Find where the given text appears and provide that cell's center as (X, Y) coordinate. 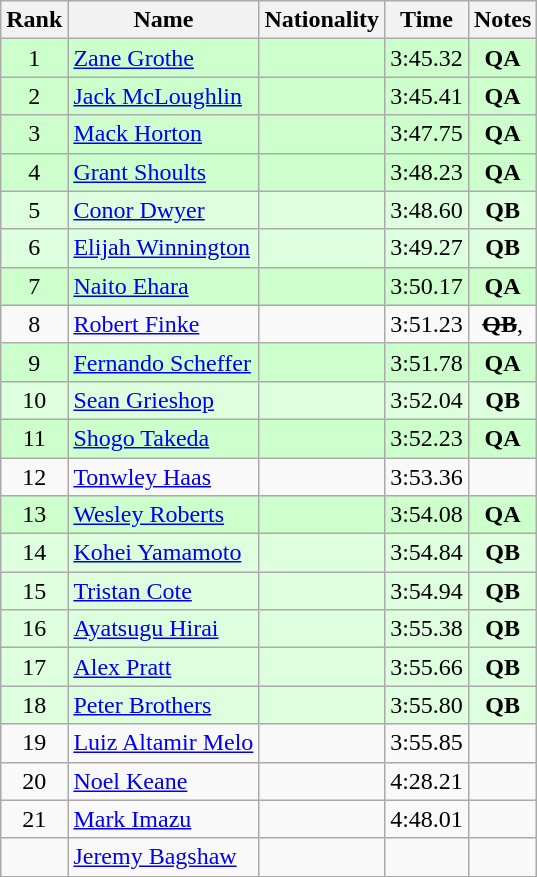
Jack McLoughlin (164, 96)
Time (427, 20)
Noel Keane (164, 781)
20 (34, 781)
3:55.85 (427, 743)
Kohei Yamamoto (164, 553)
3:54.94 (427, 591)
Tristan Cote (164, 591)
3:45.41 (427, 96)
Name (164, 20)
Sean Grieshop (164, 400)
6 (34, 248)
3:51.23 (427, 324)
13 (34, 515)
Nationality (322, 20)
3:55.38 (427, 629)
Elijah Winnington (164, 248)
4 (34, 172)
16 (34, 629)
Grant Shoults (164, 172)
1 (34, 58)
Luiz Altamir Melo (164, 743)
Peter Brothers (164, 705)
17 (34, 667)
3:50.17 (427, 286)
QB, (502, 324)
Mack Horton (164, 134)
11 (34, 438)
Wesley Roberts (164, 515)
Zane Grothe (164, 58)
7 (34, 286)
21 (34, 819)
Ayatsugu Hirai (164, 629)
2 (34, 96)
3:47.75 (427, 134)
Alex Pratt (164, 667)
3:54.84 (427, 553)
Rank (34, 20)
3:48.23 (427, 172)
19 (34, 743)
3:55.80 (427, 705)
18 (34, 705)
3:54.08 (427, 515)
10 (34, 400)
12 (34, 477)
3:51.78 (427, 362)
3:52.04 (427, 400)
3:45.32 (427, 58)
3:48.60 (427, 210)
4:48.01 (427, 819)
14 (34, 553)
Robert Finke (164, 324)
8 (34, 324)
9 (34, 362)
Jeremy Bagshaw (164, 857)
Tonwley Haas (164, 477)
3:55.66 (427, 667)
Naito Ehara (164, 286)
3 (34, 134)
Mark Imazu (164, 819)
4:28.21 (427, 781)
Shogo Takeda (164, 438)
15 (34, 591)
5 (34, 210)
3:49.27 (427, 248)
Notes (502, 20)
Conor Dwyer (164, 210)
Fernando Scheffer (164, 362)
3:52.23 (427, 438)
3:53.36 (427, 477)
